From the cell containing the given text, extract its center point as (x, y) coordinate. 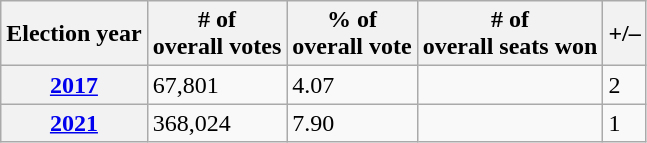
2 (624, 85)
2017 (74, 85)
2021 (74, 123)
Election year (74, 34)
67,801 (217, 85)
1 (624, 123)
4.07 (352, 85)
+/– (624, 34)
% ofoverall vote (352, 34)
# ofoverall votes (217, 34)
368,024 (217, 123)
# ofoverall seats won (510, 34)
7.90 (352, 123)
